Output the [x, y] coordinate of the center of the cell containing the given text.  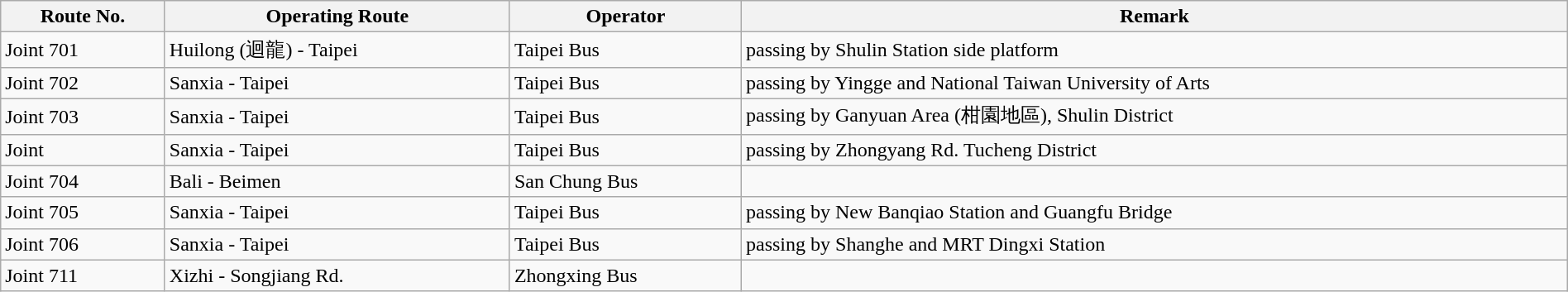
Route No. [83, 17]
passing by Shanghe and MRT Dingxi Station [1154, 244]
Huilong (迴龍) - Taipei [337, 50]
Joint 703 [83, 116]
Joint 702 [83, 83]
Joint 701 [83, 50]
passing by Zhongyang Rd. Tucheng District [1154, 150]
Joint 704 [83, 181]
Operating Route [337, 17]
passing by Ganyuan Area (柑園地區), Shulin District [1154, 116]
passing by New Banqiao Station and Guangfu Bridge [1154, 213]
Joint 706 [83, 244]
Zhongxing Bus [625, 275]
Joint 705 [83, 213]
Operator [625, 17]
Bali - Beimen [337, 181]
Xizhi - Songjiang Rd. [337, 275]
passing by Yingge and National Taiwan University of Arts [1154, 83]
Joint [83, 150]
Joint 711 [83, 275]
Remark [1154, 17]
San Chung Bus [625, 181]
passing by Shulin Station side platform [1154, 50]
